Detect which cell encompasses the target text, then output its (X, Y) center coordinate. 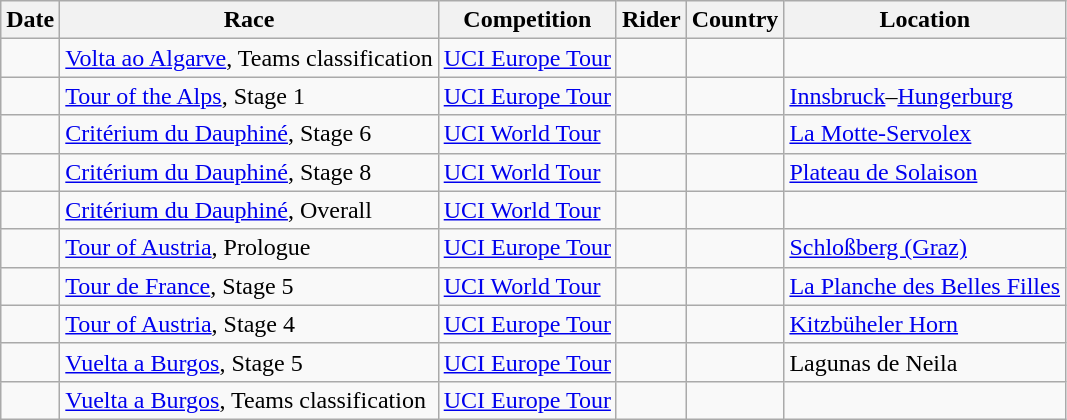
Tour of Austria, Stage 4 (249, 324)
Tour de France, Stage 5 (249, 286)
Location (925, 20)
Plateau de Solaison (925, 172)
Race (249, 20)
Country (735, 20)
Tour of Austria, Prologue (249, 248)
Kitzbüheler Horn (925, 324)
Rider (651, 20)
Vuelta a Burgos, Teams classification (249, 400)
Innsbruck–Hungerburg (925, 96)
La Planche des Belles Filles (925, 286)
Lagunas de Neila (925, 362)
Critérium du Dauphiné, Stage 8 (249, 172)
Vuelta a Burgos, Stage 5 (249, 362)
Critérium du Dauphiné, Overall (249, 210)
Competition (527, 20)
Critérium du Dauphiné, Stage 6 (249, 134)
Schloßberg (Graz) (925, 248)
La Motte-Servolex (925, 134)
Volta ao Algarve, Teams classification (249, 58)
Tour of the Alps, Stage 1 (249, 96)
Date (30, 20)
